Return (x, y) of the center of cell containing provided text 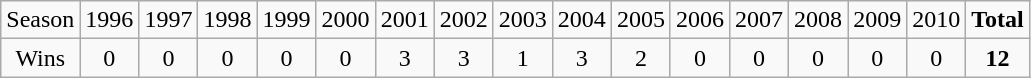
Season (40, 20)
1 (522, 58)
2009 (878, 20)
1999 (286, 20)
Total (998, 20)
1996 (110, 20)
2006 (700, 20)
2008 (818, 20)
2005 (640, 20)
1997 (168, 20)
2007 (758, 20)
12 (998, 58)
2002 (464, 20)
2004 (582, 20)
2010 (936, 20)
2001 (404, 20)
2000 (346, 20)
2 (640, 58)
Wins (40, 58)
1998 (228, 20)
2003 (522, 20)
